From the cell containing the given text, extract its center point as [x, y] coordinate. 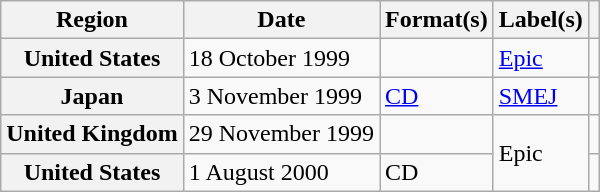
Region [92, 20]
Date [281, 20]
Japan [92, 96]
1 August 2000 [281, 172]
29 November 1999 [281, 134]
Label(s) [540, 20]
SMEJ [540, 96]
United Kingdom [92, 134]
18 October 1999 [281, 58]
Format(s) [437, 20]
3 November 1999 [281, 96]
